Locate the cell with the specified text and output its [x, y] center coordinate. 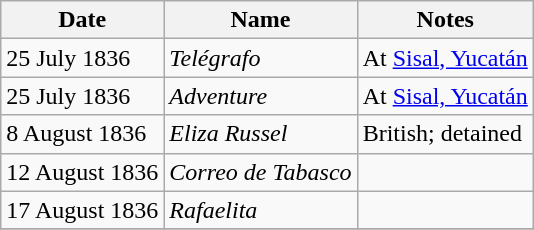
12 August 1836 [82, 172]
17 August 1836 [82, 210]
Adventure [260, 96]
Telégrafo [260, 58]
Eliza Russel [260, 134]
Name [260, 20]
Date [82, 20]
Correo de Tabasco [260, 172]
Notes [445, 20]
Rafaelita [260, 210]
8 August 1836 [82, 134]
British; detained [445, 134]
